Provide the [x, y] coordinate of the cell's center where the given text is located.  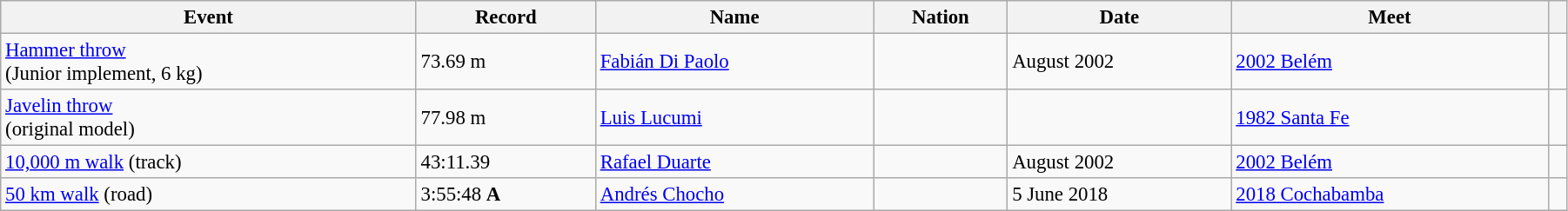
Fabián Di Paolo [734, 63]
3:55:48 A [506, 195]
Hammer throw(Junior implement, 6 kg) [209, 63]
Nation [941, 17]
Meet [1390, 17]
5 June 2018 [1119, 195]
Luis Lucumi [734, 118]
Event [209, 17]
Rafael Duarte [734, 162]
Javelin throw (original model) [209, 118]
Andrés Chocho [734, 195]
73.69 m [506, 63]
10,000 m walk (track) [209, 162]
Name [734, 17]
1982 Santa Fe [1390, 118]
2018 Cochabamba [1390, 195]
77.98 m [506, 118]
Date [1119, 17]
Record [506, 17]
50 km walk (road) [209, 195]
43:11.39 [506, 162]
